Provide the (X, Y) coordinate of the cell's center where the given text is located.  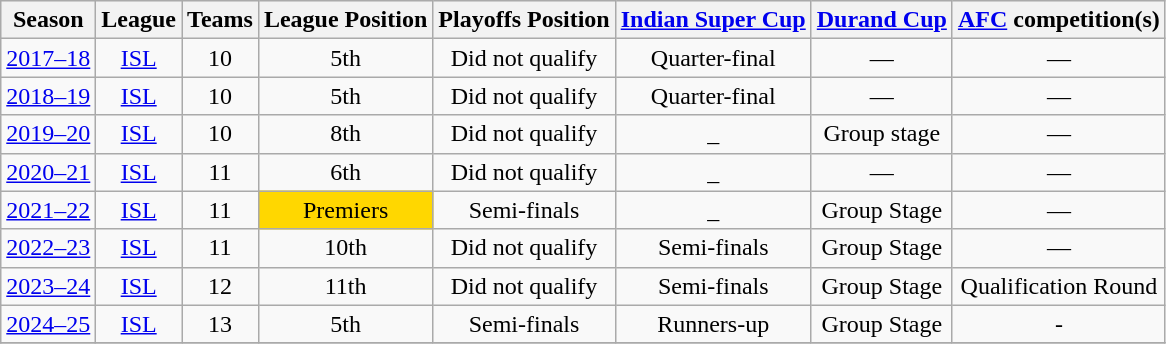
Qualification Round (1058, 286)
Playoffs Position (524, 20)
2017–18 (48, 58)
11th (345, 286)
13 (220, 324)
- (1058, 324)
2022–23 (48, 248)
Premiers (345, 210)
10th (345, 248)
Teams (220, 20)
Group stage (882, 134)
League Position (345, 20)
6th (345, 172)
2024–25 (48, 324)
League (139, 20)
Indian Super Cup (713, 20)
12 (220, 286)
2018–19 (48, 96)
2021–22 (48, 210)
Runners-up (713, 324)
Durand Cup (882, 20)
8th (345, 134)
2023–24 (48, 286)
2020–21 (48, 172)
Season (48, 20)
2019–20 (48, 134)
AFC competition(s) (1058, 20)
